Return [X, Y] of the center of cell containing provided text 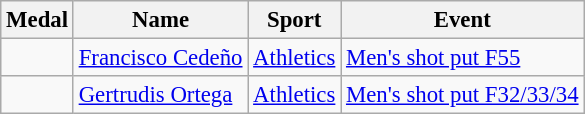
Francisco Cedeño [160, 58]
Sport [294, 20]
Gertrudis Ortega [160, 95]
Event [462, 20]
Medal [38, 20]
Men's shot put F32/33/34 [462, 95]
Men's shot put F55 [462, 58]
Name [160, 20]
